Determine the (x, y) coordinate at the center of the cell enclosing the given text.  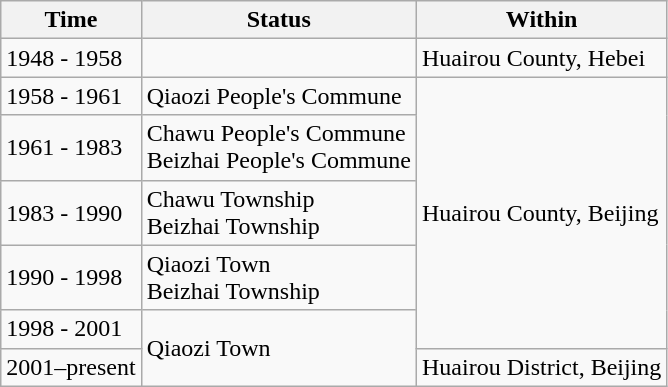
Time (71, 20)
1998 - 2001 (71, 329)
Chawu People's CommuneBeizhai People's Commune (278, 148)
Status (278, 20)
Qiaozi People's Commune (278, 96)
Huairou County, Hebei (541, 58)
1948 - 1958 (71, 58)
Qiaozi Town (278, 348)
Huairou District, Beijing (541, 367)
Huairou County, Beijing (541, 212)
2001–present (71, 367)
1983 - 1990 (71, 212)
1958 - 1961 (71, 96)
Chawu TownshipBeizhai Township (278, 212)
Within (541, 20)
Qiaozi TownBeizhai Township (278, 278)
1990 - 1998 (71, 278)
1961 - 1983 (71, 148)
